Locate the cell with the specified text and output its [x, y] center coordinate. 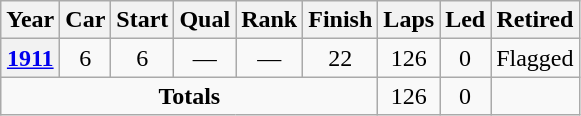
Laps [409, 20]
22 [340, 58]
Totals [190, 96]
Start [142, 20]
Qual [205, 20]
Led [466, 20]
Car [86, 20]
Year [30, 20]
Rank [270, 20]
1911 [30, 58]
Flagged [535, 58]
Retired [535, 20]
Finish [340, 20]
